Return [X, Y] of the center of cell containing provided text 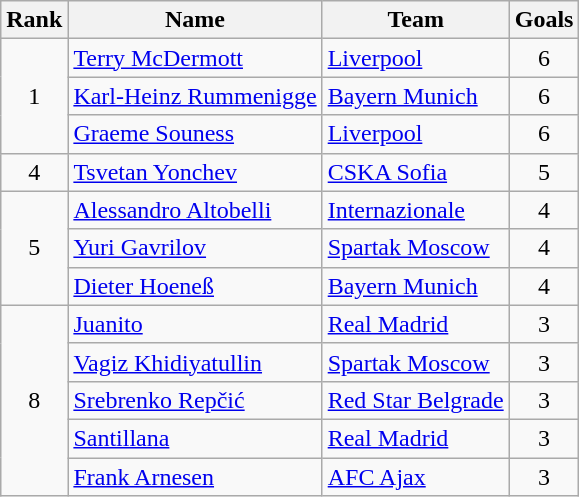
Rank [34, 20]
Goals [544, 20]
CSKA Sofia [416, 172]
Yuri Gavrilov [195, 248]
Srebrenko Repčić [195, 400]
Frank Arnesen [195, 477]
Graeme Souness [195, 134]
Terry McDermott [195, 58]
Karl-Heinz Rummenigge [195, 96]
Juanito [195, 324]
Name [195, 20]
1 [34, 96]
Santillana [195, 438]
8 [34, 400]
AFC Ajax [416, 477]
Internazionale [416, 210]
Alessandro Altobelli [195, 210]
Red Star Belgrade [416, 400]
Vagiz Khidiyatullin [195, 362]
Tsvetan Yonchev [195, 172]
Team [416, 20]
Dieter Hoeneß [195, 286]
